Scan for the cell matching the given text and deliver its (x, y) coordinate at center. 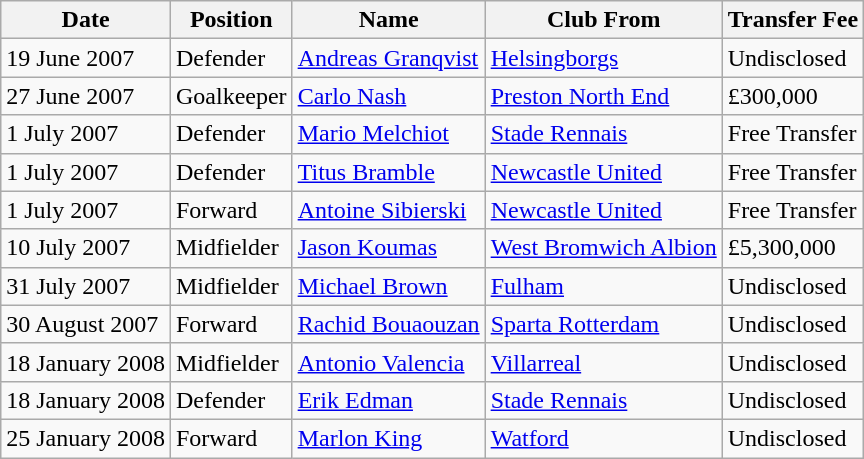
Titus Bramble (388, 172)
19 June 2007 (86, 58)
10 July 2007 (86, 248)
30 August 2007 (86, 324)
Marlon King (388, 438)
Goalkeeper (231, 96)
Helsingborgs (604, 58)
Jason Koumas (388, 248)
Mario Melchiot (388, 134)
West Bromwich Albion (604, 248)
Michael Brown (388, 286)
Name (388, 20)
£5,300,000 (792, 248)
Carlo Nash (388, 96)
Transfer Fee (792, 20)
25 January 2008 (86, 438)
Rachid Bouaouzan (388, 324)
Date (86, 20)
Antonio Valencia (388, 362)
31 July 2007 (86, 286)
Erik Edman (388, 400)
Andreas Granqvist (388, 58)
£300,000 (792, 96)
Preston North End (604, 96)
Sparta Rotterdam (604, 324)
Fulham (604, 286)
Watford (604, 438)
Club From (604, 20)
Antoine Sibierski (388, 210)
Position (231, 20)
Villarreal (604, 362)
27 June 2007 (86, 96)
